Identify which cell holds the provided text, then report its [X, Y] central coordinate. 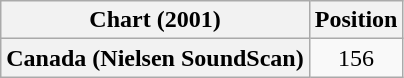
Position [356, 20]
Chart (2001) [155, 20]
Canada (Nielsen SoundScan) [155, 58]
156 [356, 58]
